Pinpoint the cell where the given text exists, returning its (x, y) midpoint coordinate. 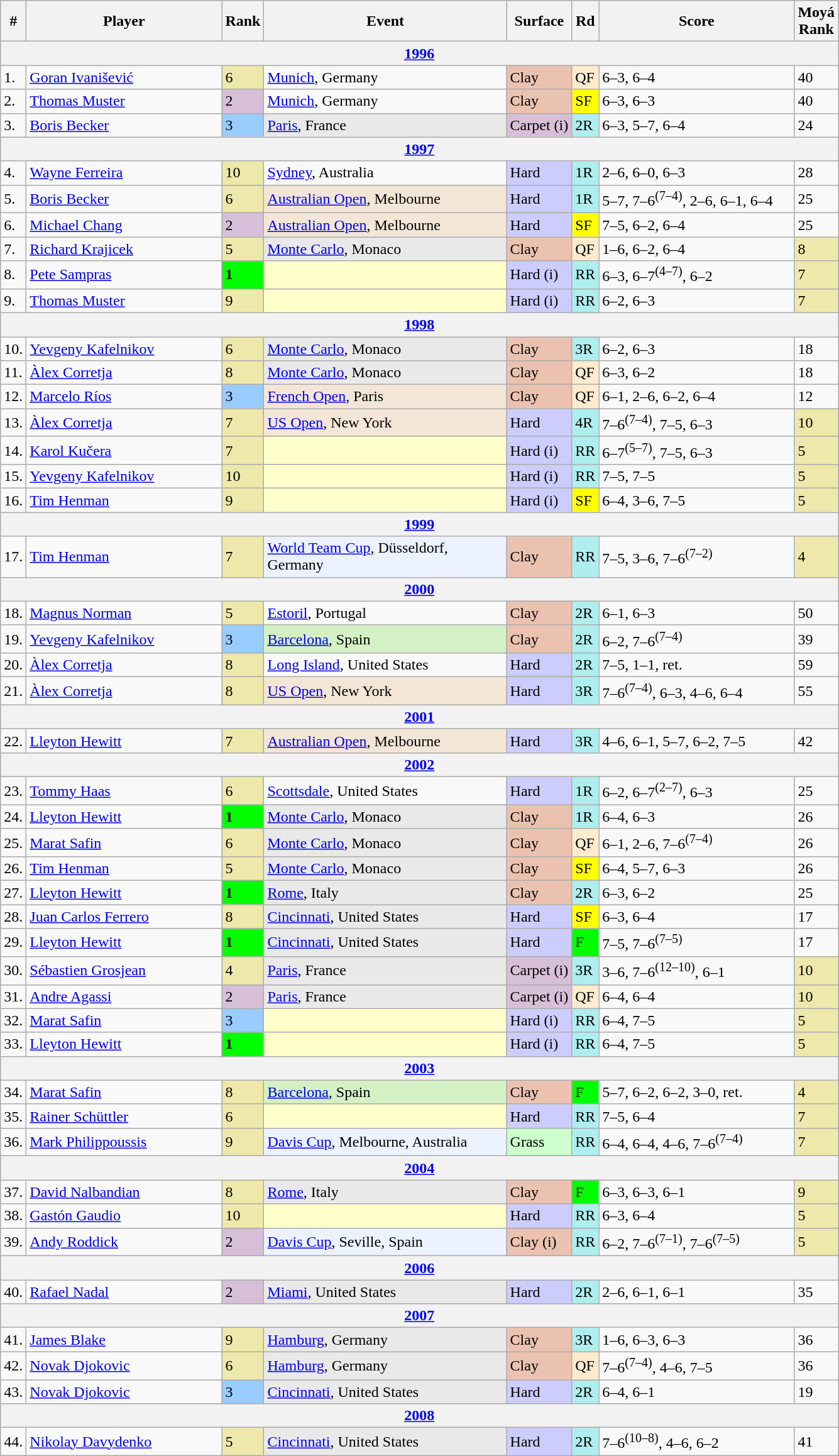
7–6(7–4), 4–6, 7–5 (696, 1365)
7–5, 6–4 (696, 1116)
Karol Kučera (124, 450)
Richard Krajicek (124, 249)
7–5, 7–5 (696, 477)
Pete Sampras (124, 275)
26. (14, 869)
9. (14, 301)
Rainer Schüttler (124, 1116)
2003 (420, 1068)
7–6(7–4), 7–5, 6–3 (696, 422)
2–6, 6–1, 6–1 (696, 1292)
1–6, 6–2, 6–4 (696, 249)
21. (14, 692)
7–5, 1–1, ret. (696, 665)
6–4, 6–1 (696, 1392)
Miami, United States (385, 1292)
19 (816, 1392)
6–1, 2–6, 7–6(7–4) (696, 842)
Rafael Nadal (124, 1292)
41 (816, 1442)
6–4, 5–7, 6–3 (696, 869)
33. (14, 1044)
23. (14, 791)
Juan Carlos Ferrero (124, 917)
6–7(5–7), 7–5, 6–3 (696, 450)
38. (14, 1216)
Davis Cup, Seville, Spain (385, 1242)
7–5, 6–2, 6–4 (696, 225)
24. (14, 817)
1. (14, 77)
Long Island, United States (385, 665)
World Team Cup, Düsseldorf, Germany (385, 557)
6–3, 5–7, 6–4 (696, 125)
6–3, 6–7(4–7), 6–2 (696, 275)
32. (14, 1020)
6. (14, 225)
French Open, Paris (385, 397)
14. (14, 450)
Grass (539, 1142)
28 (816, 173)
39 (816, 639)
Nikolay Davydenko (124, 1442)
7. (14, 249)
Event (385, 21)
Mark Philippoussis (124, 1142)
10. (14, 349)
6–2, 7–6(7–1), 7–6(7–5) (696, 1242)
7–5, 3–6, 7–6(7–2) (696, 557)
Score (696, 21)
22. (14, 741)
27. (14, 893)
35. (14, 1116)
Davis Cup, Melbourne, Australia (385, 1142)
5. (14, 199)
Andy Roddick (124, 1242)
36. (14, 1142)
11. (14, 373)
Clay (i) (539, 1242)
59 (816, 665)
40. (14, 1292)
Tommy Haas (124, 791)
James Blake (124, 1340)
2–6, 6–0, 6–3 (696, 173)
17. (14, 557)
50 (816, 613)
1996 (420, 53)
2004 (420, 1168)
Surface (539, 21)
2002 (420, 765)
3–6, 7–6(12–10), 6–1 (696, 971)
Gastón Gaudio (124, 1216)
34. (14, 1092)
29. (14, 943)
6–1, 2–6, 6–2, 6–4 (696, 397)
David Nalbandian (124, 1192)
Player (124, 21)
4R (586, 422)
16. (14, 500)
Michael Chang (124, 225)
12. (14, 397)
4–6, 6–1, 5–7, 6–2, 7–5 (696, 741)
1997 (420, 149)
44. (14, 1442)
# (14, 21)
39. (14, 1242)
Andre Agassi (124, 996)
55 (816, 692)
1–6, 6–3, 6–3 (696, 1340)
7–6(7–4), 6–3, 4–6, 6–4 (696, 692)
6–4, 3–6, 7–5 (696, 500)
18. (14, 613)
Wayne Ferreira (124, 173)
37. (14, 1192)
Rank (243, 21)
35 (816, 1292)
13. (14, 422)
Sydney, Australia (385, 173)
2007 (420, 1316)
30. (14, 971)
42. (14, 1365)
Goran Ivanišević (124, 77)
20. (14, 665)
28. (14, 917)
43. (14, 1392)
7–6(10–8), 4–6, 6–2 (696, 1442)
2008 (420, 1416)
MoyáRank (816, 21)
Sébastien Grosjean (124, 971)
Scottsdale, United States (385, 791)
6–3, 6–3, 6–1 (696, 1192)
24 (816, 125)
15. (14, 477)
6–1, 6–3 (696, 613)
2001 (420, 717)
6–2, 7–6(7–4) (696, 639)
6–4, 6–4 (696, 996)
5–7, 6–2, 6–2, 3–0, ret. (696, 1092)
6–3, 6–3 (696, 101)
25. (14, 842)
6–2, 6–7(2–7), 6–3 (696, 791)
8. (14, 275)
Estoril, Portugal (385, 613)
1998 (420, 324)
42 (816, 741)
1999 (420, 524)
2000 (420, 589)
Magnus Norman (124, 613)
41. (14, 1340)
3. (14, 125)
Rd (586, 21)
31. (14, 996)
2. (14, 101)
19. (14, 639)
12 (816, 397)
4. (14, 173)
6–4, 6–4, 4–6, 7–6(7–4) (696, 1142)
2006 (420, 1268)
Marcelo Ríos (124, 397)
7–5, 7–6(7–5) (696, 943)
6–4, 6–3 (696, 817)
5–7, 7–6(7–4), 2–6, 6–1, 6–4 (696, 199)
